Scan for the cell matching the given text and deliver its (x, y) coordinate at center. 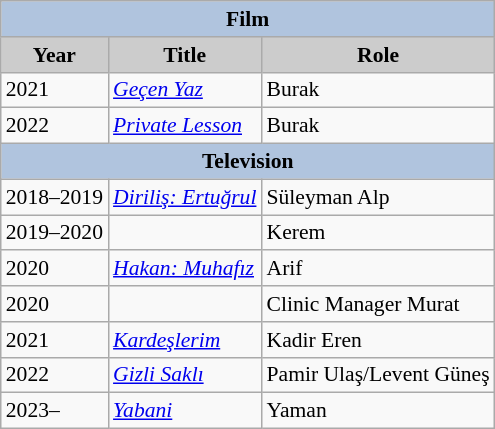
Role (378, 55)
Kerem (378, 233)
Kardeşlerim (184, 340)
Television (248, 162)
Pamir Ulaş/Levent Güneş (378, 375)
Geçen Yaz (184, 90)
2018–2019 (54, 197)
Private Lesson (184, 126)
2023– (54, 411)
Gizli Saklı (184, 375)
Title (184, 55)
Yaman (378, 411)
Clinic Manager Murat (378, 304)
Year (54, 55)
Film (248, 19)
Diriliş: Ertuğrul (184, 197)
Kadir Eren (378, 340)
Arif (378, 269)
Süleyman Alp (378, 197)
2019–2020 (54, 233)
Hakan: Muhafız (184, 269)
Yabani (184, 411)
